Search for the cell housing the specified text and yield its [x, y] center coordinate. 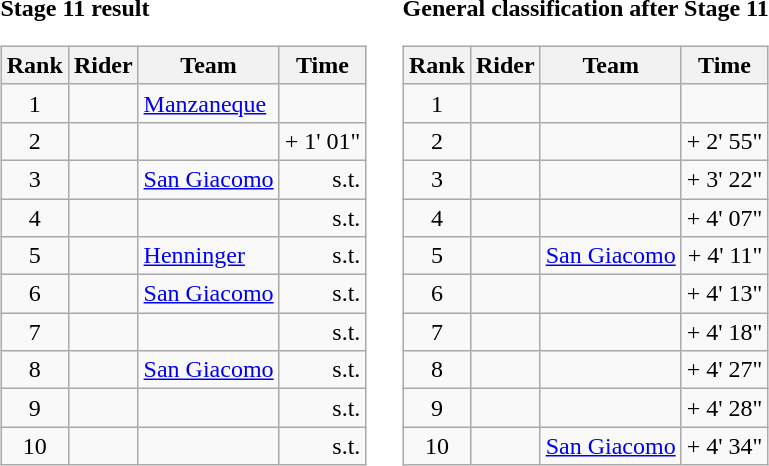
+ 4' 13" [724, 294]
+ 4' 34" [724, 446]
+ 4' 27" [724, 370]
+ 3' 22" [724, 179]
+ 4' 07" [724, 217]
+ 4' 18" [724, 332]
+ 4' 28" [724, 408]
+ 4' 11" [724, 256]
+ 2' 55" [724, 141]
Henninger [208, 256]
+ 1' 01" [322, 141]
Manzaneque [208, 103]
